Return the [x, y] coordinate for the center point of the cell that contains the specified text.  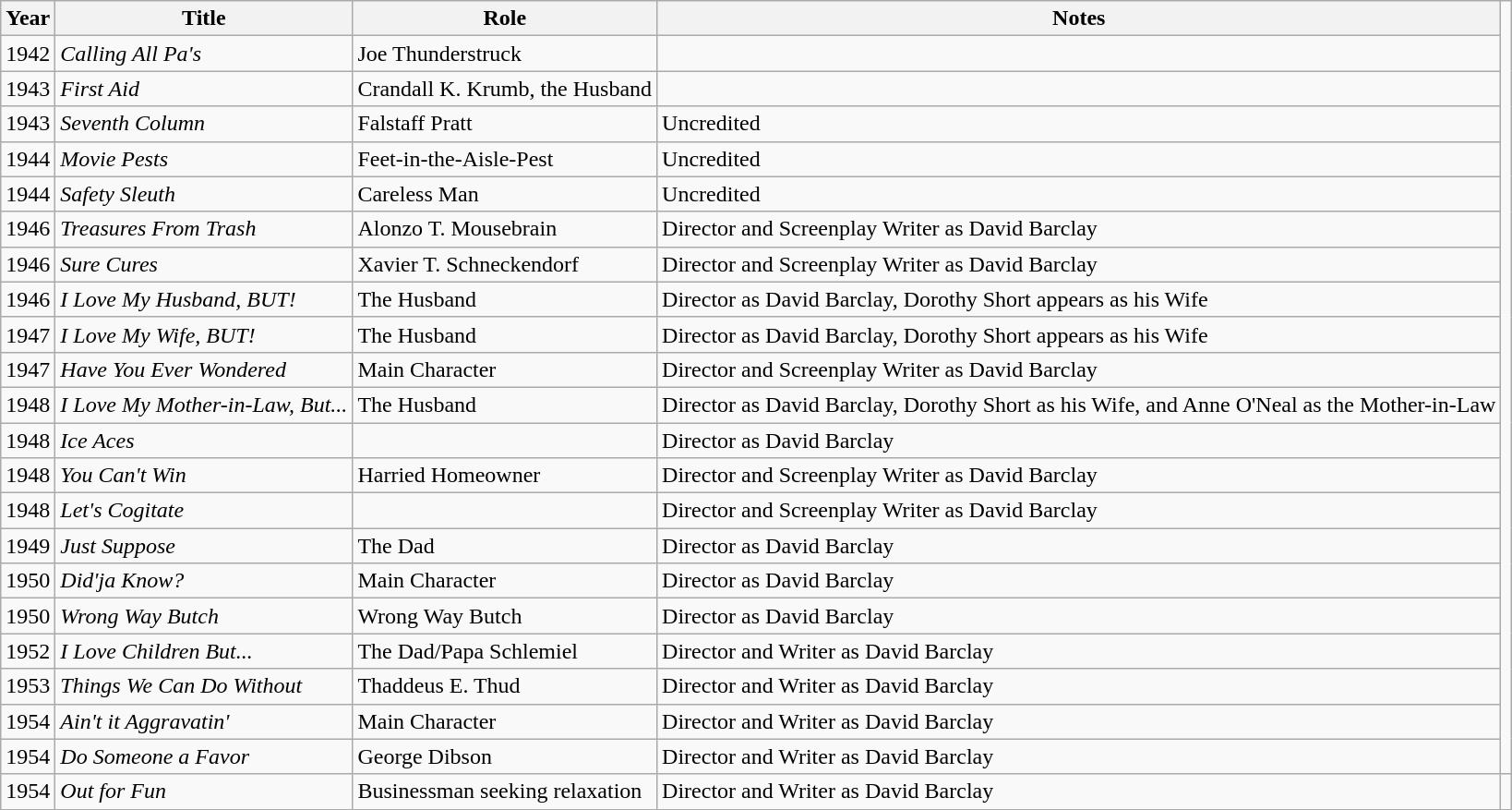
Things We Can Do Without [204, 686]
Crandall K. Krumb, the Husband [505, 89]
Sure Cures [204, 264]
You Can't Win [204, 476]
Seventh Column [204, 124]
Safety Sleuth [204, 194]
Out for Fun [204, 792]
Movie Pests [204, 159]
Just Suppose [204, 546]
George Dibson [505, 756]
Do Someone a Favor [204, 756]
Calling All Pa's [204, 54]
Falstaff Pratt [505, 124]
Ice Aces [204, 441]
Businessman seeking relaxation [505, 792]
I Love Children But... [204, 651]
Title [204, 18]
Alonzo T. Mousebrain [505, 229]
I Love My Mother-in-Law, But... [204, 405]
1942 [28, 54]
The Dad [505, 546]
Year [28, 18]
Let's Cogitate [204, 511]
Have You Ever Wondered [204, 369]
1952 [28, 651]
1953 [28, 686]
Notes [1079, 18]
Xavier T. Schneckendorf [505, 264]
Role [505, 18]
Did'ja Know? [204, 581]
Ain't it Aggravatin' [204, 721]
Director as David Barclay, Dorothy Short as his Wife, and Anne O'Neal as the Mother-in-Law [1079, 405]
Feet-in-the-Aisle-Pest [505, 159]
Thaddeus E. Thud [505, 686]
Joe Thunderstruck [505, 54]
I Love My Wife, BUT! [204, 334]
The Dad/Papa Schlemiel [505, 651]
Careless Man [505, 194]
Treasures From Trash [204, 229]
1949 [28, 546]
First Aid [204, 89]
Harried Homeowner [505, 476]
I Love My Husband, BUT! [204, 299]
